Identify which cell holds the provided text, then report its [x, y] central coordinate. 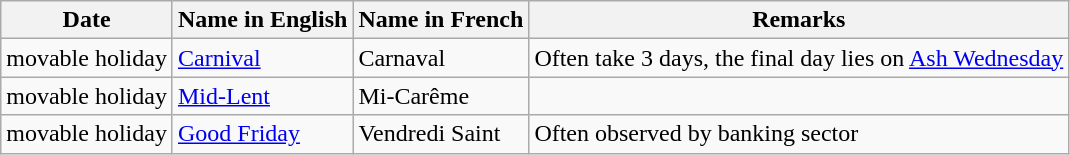
Mid-Lent [262, 96]
Vendredi Saint [441, 134]
Mi-Carême [441, 96]
Name in English [262, 20]
Often observed by banking sector [799, 134]
Often take 3 days, the final day lies on Ash Wednesday [799, 58]
Carnival [262, 58]
Good Friday [262, 134]
Carnaval [441, 58]
Name in French [441, 20]
Date [87, 20]
Remarks [799, 20]
